Detect which cell encompasses the target text, then output its [X, Y] center coordinate. 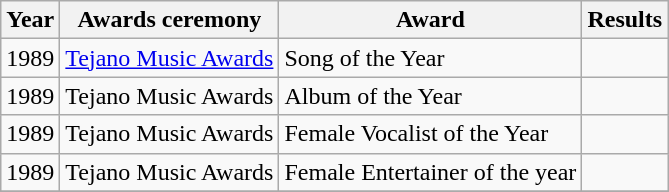
Awards ceremony [170, 20]
Award [430, 20]
Year [30, 20]
Female Vocalist of the Year [430, 134]
Female Entertainer of the year [430, 172]
Album of the Year [430, 96]
Results [625, 20]
Song of the Year [430, 58]
